Locate the cell with the specified text and output its [X, Y] center coordinate. 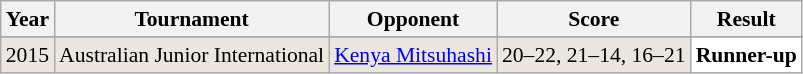
Tournament [192, 19]
20–22, 21–14, 16–21 [594, 55]
Runner-up [746, 55]
Kenya Mitsuhashi [413, 55]
2015 [28, 55]
Opponent [413, 19]
Year [28, 19]
Australian Junior International [192, 55]
Score [594, 19]
Result [746, 19]
